Return (x, y) of the center of cell containing provided text 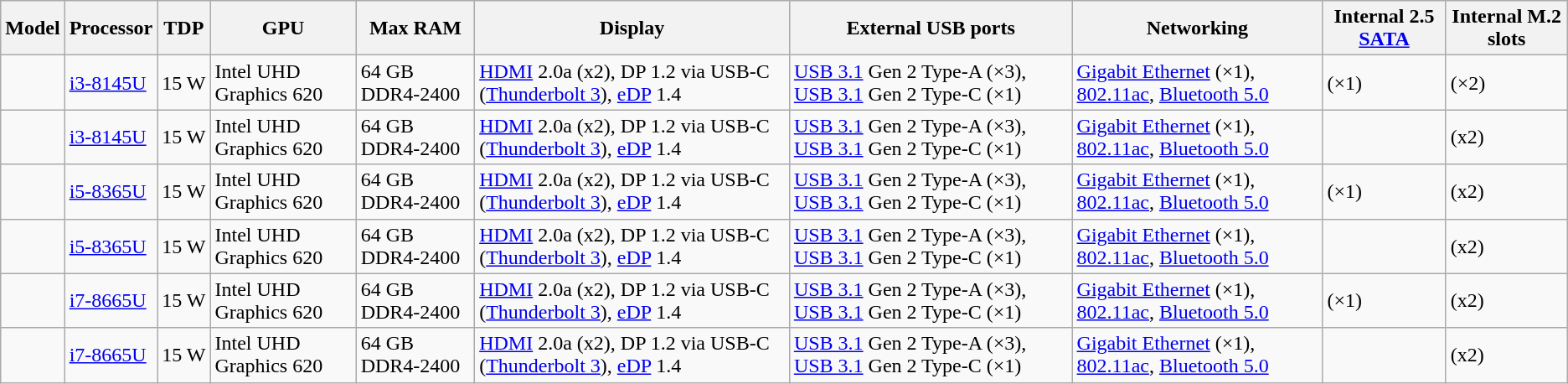
Processor (111, 29)
TDP (184, 29)
Internal 2.5 SATA (1384, 29)
Networking (1198, 29)
Display (632, 29)
(×2) (1506, 82)
Internal M.2 slots (1506, 29)
External USB ports (931, 29)
Max RAM (415, 29)
Model (33, 29)
GPU (283, 29)
